Determine the [x, y] coordinate at the center of the cell enclosing the given text.  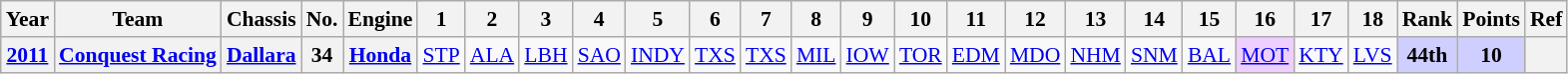
LBH [545, 55]
8 [816, 19]
INDY [658, 55]
Engine [381, 19]
KTY [1320, 55]
IOW [868, 55]
44th [1427, 55]
2011 [28, 55]
MOT [1265, 55]
13 [1096, 19]
2 [492, 19]
Ref [1546, 19]
Chassis [261, 19]
4 [599, 19]
SAO [599, 55]
STP [441, 55]
3 [545, 19]
14 [1154, 19]
34 [322, 55]
6 [715, 19]
15 [1210, 19]
12 [1036, 19]
18 [1373, 19]
Conquest Racing [138, 55]
7 [767, 19]
Team [138, 19]
Rank [1427, 19]
17 [1320, 19]
NHM [1096, 55]
MIL [816, 55]
LVS [1373, 55]
EDM [976, 55]
Year [28, 19]
ALA [492, 55]
No. [322, 19]
11 [976, 19]
SNM [1154, 55]
5 [658, 19]
16 [1265, 19]
TOR [920, 55]
Points [1491, 19]
1 [441, 19]
BAL [1210, 55]
Honda [381, 55]
Dallara [261, 55]
MDO [1036, 55]
9 [868, 19]
